Provide the [x, y] coordinate of the cell's center where the given text is located.  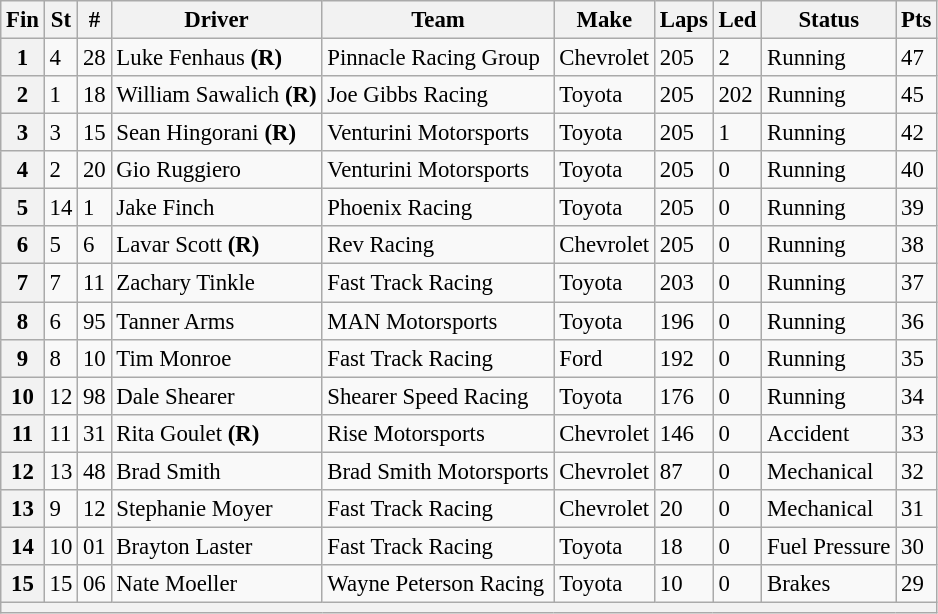
32 [916, 471]
Brad Smith [216, 471]
45 [916, 95]
MAN Motorsports [438, 321]
29 [916, 584]
Driver [216, 20]
Accident [829, 433]
Fin [23, 20]
176 [684, 396]
Tanner Arms [216, 321]
203 [684, 283]
146 [684, 433]
Team [438, 20]
Phoenix Racing [438, 208]
Gio Ruggiero [216, 170]
Rise Motorsports [438, 433]
Tim Monroe [216, 358]
Luke Fenhaus (R) [216, 58]
Ford [604, 358]
28 [94, 58]
01 [94, 546]
Brayton Laster [216, 546]
33 [916, 433]
William Sawalich (R) [216, 95]
Rev Racing [438, 245]
St [60, 20]
40 [916, 170]
Jake Finch [216, 208]
30 [916, 546]
Lavar Scott (R) [216, 245]
34 [916, 396]
Zachary Tinkle [216, 283]
Make [604, 20]
Sean Hingorani (R) [216, 133]
Stephanie Moyer [216, 509]
42 [916, 133]
48 [94, 471]
Joe Gibbs Racing [438, 95]
35 [916, 358]
Shearer Speed Racing [438, 396]
47 [916, 58]
196 [684, 321]
192 [684, 358]
Status [829, 20]
37 [916, 283]
38 [916, 245]
# [94, 20]
202 [738, 95]
Brakes [829, 584]
Rita Goulet (R) [216, 433]
Dale Shearer [216, 396]
Pts [916, 20]
Fuel Pressure [829, 546]
98 [94, 396]
Wayne Peterson Racing [438, 584]
95 [94, 321]
39 [916, 208]
Laps [684, 20]
36 [916, 321]
Nate Moeller [216, 584]
Pinnacle Racing Group [438, 58]
Led [738, 20]
Brad Smith Motorsports [438, 471]
87 [684, 471]
06 [94, 584]
